Pinpoint the cell where the given text exists, returning its (X, Y) midpoint coordinate. 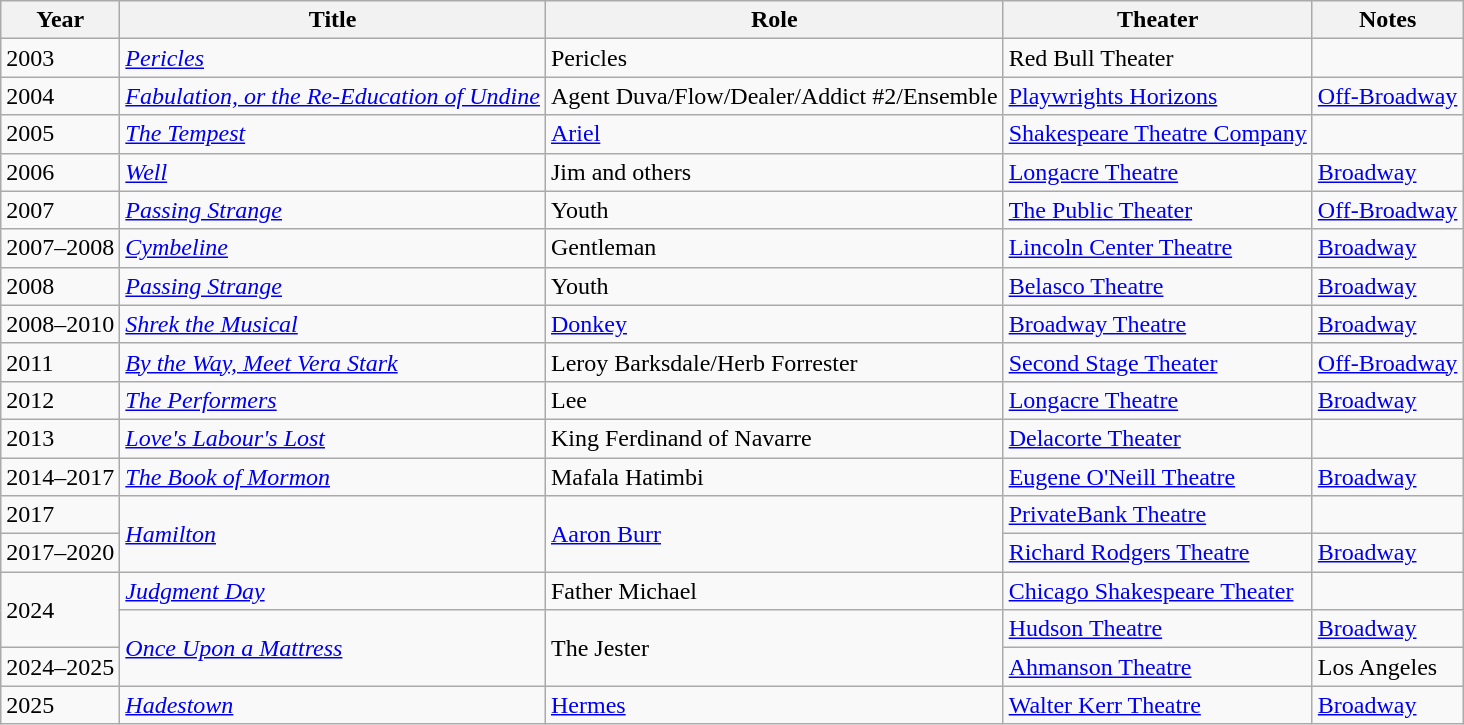
The Book of Mormon (333, 477)
Belasco Theatre (1158, 286)
Hadestown (333, 705)
King Ferdinand of Navarre (774, 438)
Gentleman (774, 248)
Red Bull Theater (1158, 58)
Well (333, 172)
2025 (60, 705)
Cymbeline (333, 248)
Chicago Shakespeare Theater (1158, 591)
Ariel (774, 134)
2008–2010 (60, 324)
Hermes (774, 705)
Agent Duva/Flow/Dealer/Addict #2/Ensemble (774, 96)
2011 (60, 362)
2013 (60, 438)
2003 (60, 58)
2024–2025 (60, 667)
Mafala Hatimbi (774, 477)
2012 (60, 400)
Year (60, 20)
2017 (60, 515)
Walter Kerr Theatre (1158, 705)
Richard Rodgers Theatre (1158, 553)
Donkey (774, 324)
2017–2020 (60, 553)
Fabulation, or the Re-Education of Undine (333, 96)
2014–2017 (60, 477)
Jim and others (774, 172)
Playwrights Horizons (1158, 96)
2007–2008 (60, 248)
Once Upon a Mattress (333, 648)
Shrek the Musical (333, 324)
Delacorte Theater (1158, 438)
Los Angeles (1388, 667)
The Public Theater (1158, 210)
Lincoln Center Theatre (1158, 248)
The Performers (333, 400)
2007 (60, 210)
2004 (60, 96)
PrivateBank Theatre (1158, 515)
Eugene O'Neill Theatre (1158, 477)
2008 (60, 286)
2006 (60, 172)
Role (774, 20)
Ahmanson Theatre (1158, 667)
2024 (60, 610)
Love's Labour's Lost (333, 438)
Hudson Theatre (1158, 629)
Broadway Theatre (1158, 324)
Notes (1388, 20)
Lee (774, 400)
Hamilton (333, 534)
Title (333, 20)
Shakespeare Theatre Company (1158, 134)
Theater (1158, 20)
By the Way, Meet Vera Stark (333, 362)
Leroy Barksdale/Herb Forrester (774, 362)
2005 (60, 134)
The Tempest (333, 134)
Judgment Day (333, 591)
The Jester (774, 648)
Father Michael (774, 591)
Second Stage Theater (1158, 362)
Aaron Burr (774, 534)
